Provide the (X, Y) coordinate of the cell's center where the given text is located.  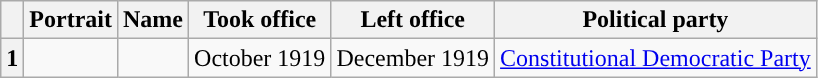
October 1919 (260, 58)
Portrait (71, 20)
Constitutional Democratic Party (656, 58)
December 1919 (413, 58)
Political party (656, 20)
Name (152, 20)
Took office (260, 20)
1 (12, 58)
Left office (413, 20)
